Locate the cell with the specified text and output its [X, Y] center coordinate. 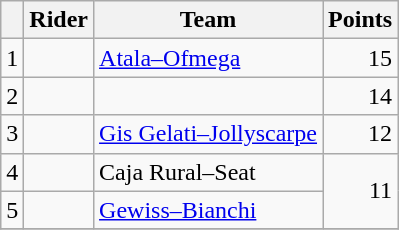
3 [12, 134]
15 [360, 58]
Gis Gelati–Jollyscarpe [208, 134]
Points [360, 20]
11 [360, 191]
Atala–Ofmega [208, 58]
1 [12, 58]
Team [208, 20]
Rider [59, 20]
14 [360, 96]
4 [12, 172]
5 [12, 210]
2 [12, 96]
Gewiss–Bianchi [208, 210]
Caja Rural–Seat [208, 172]
12 [360, 134]
